From the cell containing the given text, extract its center point as (x, y) coordinate. 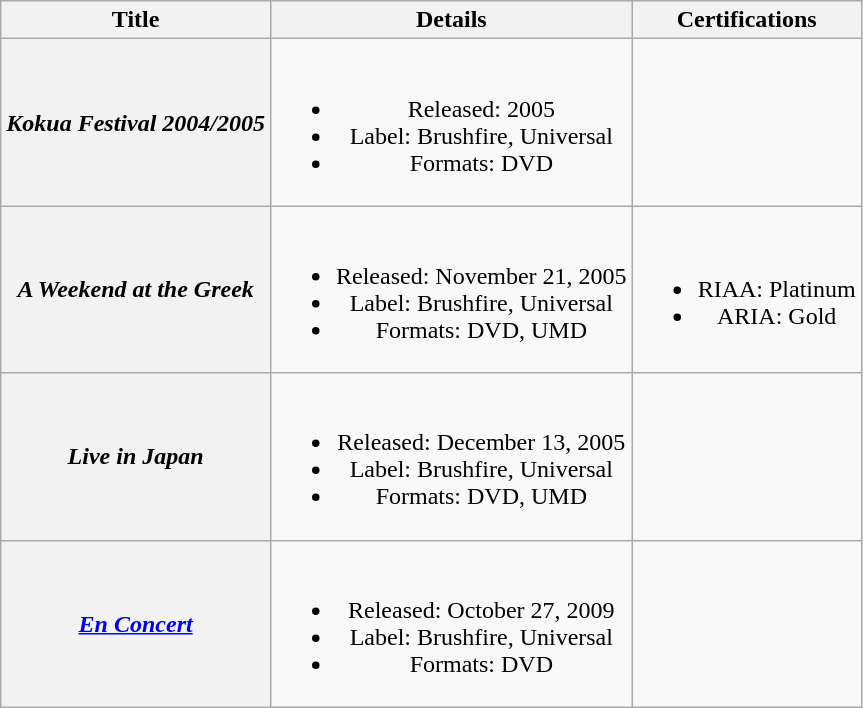
Details (451, 20)
En Concert (136, 624)
Live in Japan (136, 456)
A Weekend at the Greek (136, 290)
Kokua Festival 2004/2005 (136, 122)
Certifications (746, 20)
Title (136, 20)
Released: 2005Label: Brushfire, UniversalFormats: DVD (451, 122)
Released: October 27, 2009Label: Brushfire, UniversalFormats: DVD (451, 624)
RIAA: PlatinumARIA: Gold (746, 290)
Released: November 21, 2005Label: Brushfire, UniversalFormats: DVD, UMD (451, 290)
Released: December 13, 2005Label: Brushfire, UniversalFormats: DVD, UMD (451, 456)
